Provide the (x, y) coordinate of the cell's center where the given text is located.  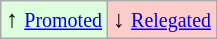
↑ Promoted (54, 20)
↓ Relegated (162, 20)
